Pinpoint the cell where the given text exists, returning its (x, y) midpoint coordinate. 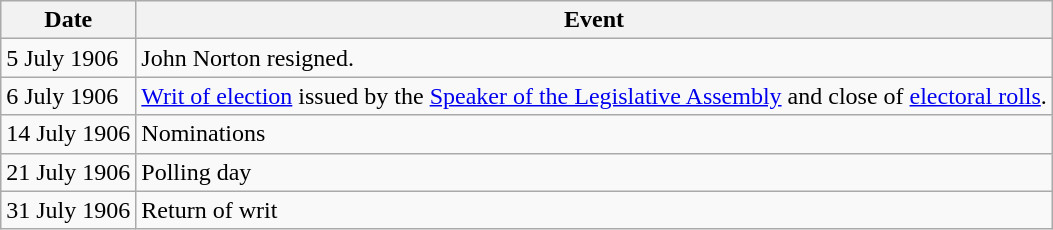
31 July 1906 (68, 210)
Event (594, 20)
Writ of election issued by the Speaker of the Legislative Assembly and close of electoral rolls. (594, 96)
John Norton resigned. (594, 58)
21 July 1906 (68, 172)
5 July 1906 (68, 58)
6 July 1906 (68, 96)
Date (68, 20)
Return of writ (594, 210)
Polling day (594, 172)
Nominations (594, 134)
14 July 1906 (68, 134)
